For the text-containing cell, return its midpoint in (x, y) coordinate format. 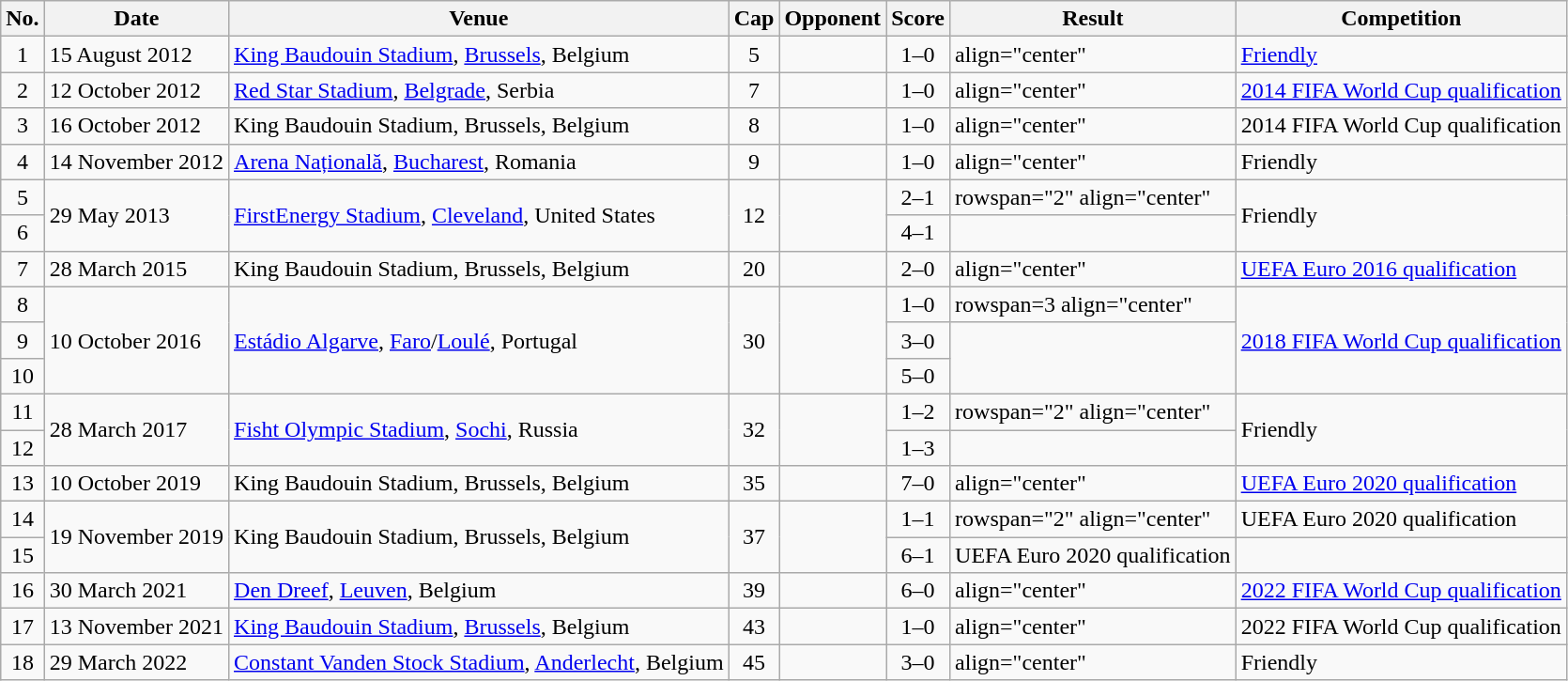
4–1 (918, 233)
30 (754, 340)
Constant Vanden Stock Stadium, Anderlecht, Belgium (479, 662)
6 (23, 233)
10 October 2016 (136, 340)
39 (754, 591)
17 (23, 627)
18 (23, 662)
rowspan=3 align="center" (1093, 304)
3 (23, 126)
UEFA Euro 2016 qualification (1401, 269)
Competition (1401, 19)
Fisht Olympic Stadium, Sochi, Russia (479, 429)
7–0 (918, 484)
1 (23, 54)
Red Star Stadium, Belgrade, Serbia (479, 90)
2 (23, 90)
1–2 (918, 411)
28 March 2015 (136, 269)
Venue (479, 19)
6–0 (918, 591)
Score (918, 19)
Estádio Algarve, Faro/Loulé, Portugal (479, 340)
37 (754, 537)
1–1 (918, 519)
13 November 2021 (136, 627)
30 March 2021 (136, 591)
28 March 2017 (136, 429)
19 November 2019 (136, 537)
FirstEnergy Stadium, Cleveland, United States (479, 215)
13 (23, 484)
12 October 2012 (136, 90)
43 (754, 627)
10 October 2019 (136, 484)
16 (23, 591)
2–0 (918, 269)
5–0 (918, 376)
Cap (754, 19)
Den Dreef, Leuven, Belgium (479, 591)
20 (754, 269)
15 August 2012 (136, 54)
2–1 (918, 197)
14 November 2012 (136, 162)
29 May 2013 (136, 215)
45 (754, 662)
10 (23, 376)
1–3 (918, 448)
15 (23, 555)
Arena Națională, Bucharest, Romania (479, 162)
4 (23, 162)
11 (23, 411)
No. (23, 19)
6–1 (918, 555)
Result (1093, 19)
Opponent (833, 19)
14 (23, 519)
2018 FIFA World Cup qualification (1401, 340)
32 (754, 429)
29 March 2022 (136, 662)
16 October 2012 (136, 126)
Date (136, 19)
35 (754, 484)
